Locate the cell with the specified text and output its [X, Y] center coordinate. 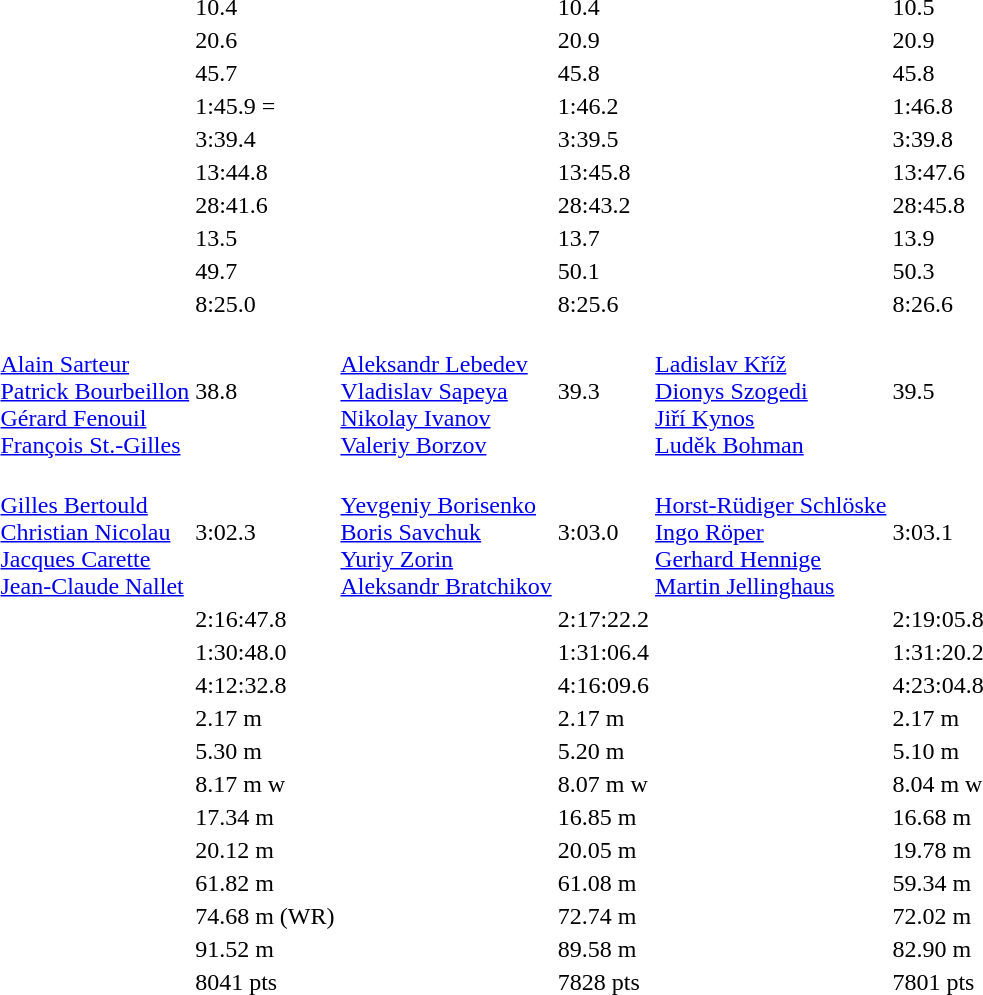
20.12 m [265, 850]
Ladislav KřížDionys SzogediJiří KynosLuděk Bohman [771, 391]
49.7 [265, 271]
1:45.9 = [265, 106]
45.8 [603, 73]
Aleksandr LebedevVladislav SapeyaNikolay IvanovValeriy Borzov [446, 391]
Yevgeniy BorisenkoBoris SavchukYuriy ZorinAleksandr Bratchikov [446, 532]
72.74 m [603, 916]
3:03.0 [603, 532]
28:43.2 [603, 205]
2:16:47.8 [265, 619]
45.7 [265, 73]
91.52 m [265, 949]
20.6 [265, 40]
20.9 [603, 40]
3:39.5 [603, 139]
74.68 m (WR) [265, 916]
4:16:09.6 [603, 685]
39.3 [603, 391]
13.7 [603, 238]
1:30:48.0 [265, 652]
13:45.8 [603, 172]
1:31:06.4 [603, 652]
3:02.3 [265, 532]
89.58 m [603, 949]
8.17 m w [265, 784]
17.34 m [265, 817]
Horst-Rüdiger SchlöskeIngo RöperGerhard HennigeMartin Jellinghaus [771, 532]
4:12:32.8 [265, 685]
8.07 m w [603, 784]
8:25.0 [265, 304]
5.20 m [603, 751]
13:44.8 [265, 172]
16.85 m [603, 817]
38.8 [265, 391]
2:17:22.2 [603, 619]
50.1 [603, 271]
3:39.4 [265, 139]
8:25.6 [603, 304]
61.82 m [265, 883]
61.08 m [603, 883]
13.5 [265, 238]
5.30 m [265, 751]
1:46.2 [603, 106]
28:41.6 [265, 205]
20.05 m [603, 850]
